Determine the (x, y) coordinate at the center of the cell enclosing the given text.  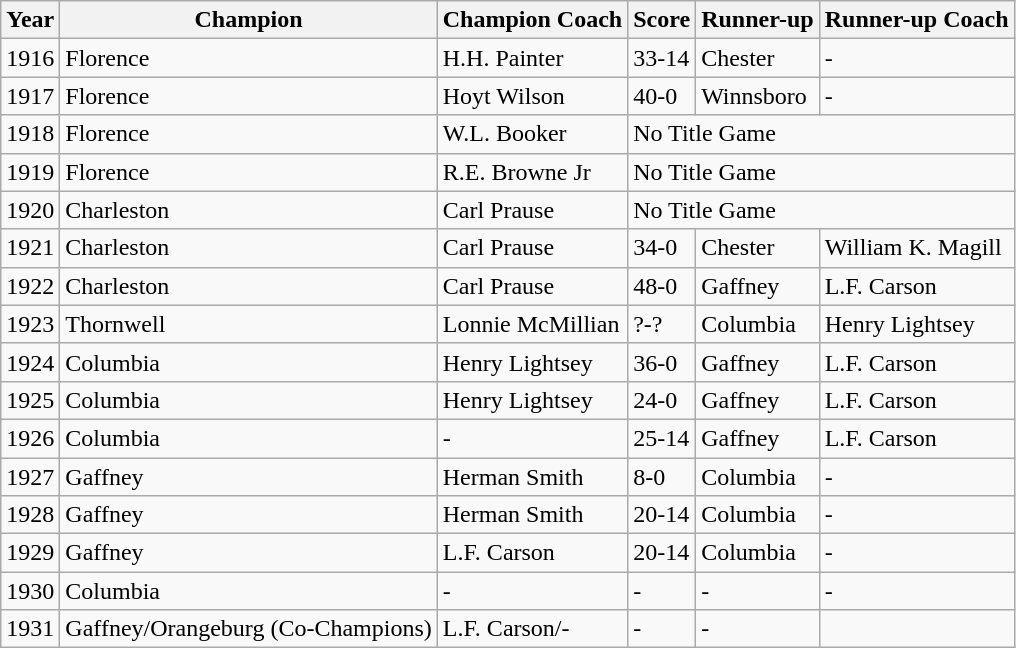
1923 (30, 324)
Thornwell (248, 324)
8-0 (662, 477)
Champion Coach (532, 20)
L.F. Carson/- (532, 629)
Hoyt Wilson (532, 96)
1921 (30, 248)
1917 (30, 96)
1926 (30, 438)
1930 (30, 591)
1919 (30, 172)
W.L. Booker (532, 134)
1916 (30, 58)
Year (30, 20)
33-14 (662, 58)
40-0 (662, 96)
Lonnie McMillian (532, 324)
36-0 (662, 362)
Runner-up Coach (916, 20)
H.H. Painter (532, 58)
1918 (30, 134)
1927 (30, 477)
1928 (30, 515)
Winnsboro (758, 96)
34-0 (662, 248)
Champion (248, 20)
1929 (30, 553)
1931 (30, 629)
William K. Magill (916, 248)
1924 (30, 362)
?-? (662, 324)
Gaffney/Orangeburg (Co-Champions) (248, 629)
1922 (30, 286)
25-14 (662, 438)
Runner-up (758, 20)
24-0 (662, 400)
Score (662, 20)
48-0 (662, 286)
1920 (30, 210)
R.E. Browne Jr (532, 172)
1925 (30, 400)
